Search for the cell housing the specified text and yield its (x, y) center coordinate. 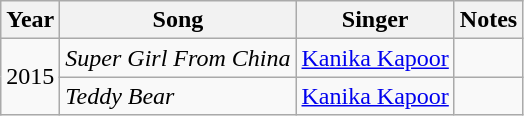
Singer (375, 20)
Super Girl From China (178, 58)
Song (178, 20)
2015 (30, 77)
Teddy Bear (178, 96)
Year (30, 20)
Notes (488, 20)
